Identify which cell holds the provided text, then report its [x, y] central coordinate. 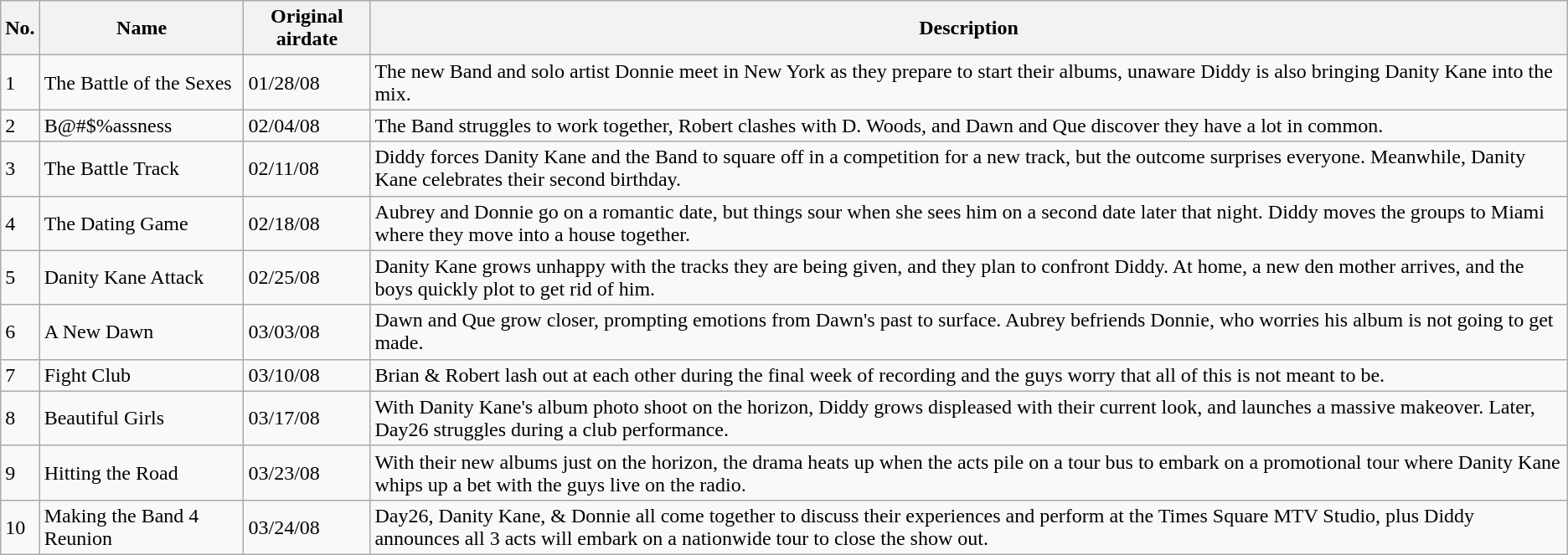
8 [20, 419]
Description [968, 28]
7 [20, 375]
3 [20, 169]
02/04/08 [307, 126]
Danity Kane Attack [142, 278]
2 [20, 126]
Name [142, 28]
Brian & Robert lash out at each other during the final week of recording and the guys worry that all of this is not meant to be. [968, 375]
A New Dawn [142, 331]
Original airdate [307, 28]
Fight Club [142, 375]
9 [20, 472]
No. [20, 28]
5 [20, 278]
02/18/08 [307, 223]
03/23/08 [307, 472]
4 [20, 223]
Dawn and Que grow closer, prompting emotions from Dawn's past to surface. Aubrey befriends Donnie, who worries his album is not going to get made. [968, 331]
6 [20, 331]
Making the Band 4 Reunion [142, 527]
B@#$%assness [142, 126]
03/17/08 [307, 419]
02/25/08 [307, 278]
10 [20, 527]
1 [20, 82]
Hitting the Road [142, 472]
The Dating Game [142, 223]
The Battle of the Sexes [142, 82]
03/24/08 [307, 527]
The new Band and solo artist Donnie meet in New York as they prepare to start their albums, unaware Diddy is also bringing Danity Kane into the mix. [968, 82]
01/28/08 [307, 82]
The Band struggles to work together, Robert clashes with D. Woods, and Dawn and Que discover they have a lot in common. [968, 126]
03/03/08 [307, 331]
03/10/08 [307, 375]
The Battle Track [142, 169]
Beautiful Girls [142, 419]
02/11/08 [307, 169]
